Search for the cell housing the specified text and yield its [x, y] center coordinate. 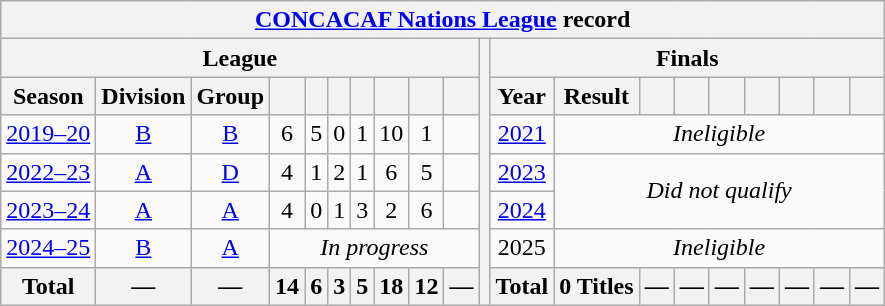
2024–25 [48, 248]
Result [597, 96]
10 [392, 134]
Did not qualify [720, 191]
14 [288, 286]
2022–23 [48, 172]
2021 [522, 134]
Finals [687, 58]
In progress [374, 248]
2023 [522, 172]
0 Titles [597, 286]
D [230, 172]
2025 [522, 248]
League [240, 58]
Division [144, 96]
12 [426, 286]
CONCACAF Nations League record [443, 20]
Year [522, 96]
Group [230, 96]
18 [392, 286]
Season [48, 96]
2019–20 [48, 134]
2024 [522, 210]
2023–24 [48, 210]
